Return [X, Y] of the center of cell containing provided text 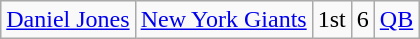
QB [396, 20]
6 [362, 20]
1st [332, 20]
Daniel Jones [68, 20]
New York Giants [224, 20]
